Scan for the cell matching the given text and deliver its (x, y) coordinate at center. 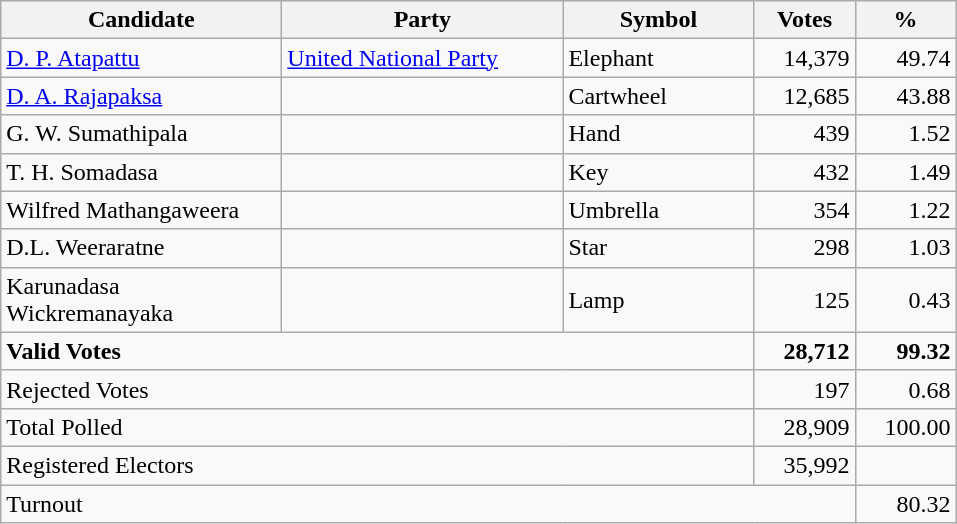
0.43 (906, 300)
United National Party (422, 58)
Registered Electors (378, 465)
1.22 (906, 210)
298 (804, 248)
Valid Votes (378, 351)
28,909 (804, 427)
Candidate (142, 20)
354 (804, 210)
Party (422, 20)
Symbol (658, 20)
125 (804, 300)
Total Polled (378, 427)
Star (658, 248)
Key (658, 172)
28,712 (804, 351)
Rejected Votes (378, 389)
% (906, 20)
43.88 (906, 96)
G. W. Sumathipala (142, 134)
T. H. Somadasa (142, 172)
14,379 (804, 58)
0.68 (906, 389)
Umbrella (658, 210)
D. P. Atapattu (142, 58)
D. A. Rajapaksa (142, 96)
1.03 (906, 248)
Hand (658, 134)
439 (804, 134)
99.32 (906, 351)
197 (804, 389)
1.49 (906, 172)
12,685 (804, 96)
1.52 (906, 134)
35,992 (804, 465)
100.00 (906, 427)
49.74 (906, 58)
80.32 (906, 503)
Karunadasa Wickremanayaka (142, 300)
Votes (804, 20)
Lamp (658, 300)
Turnout (428, 503)
Wilfred Mathangaweera (142, 210)
Elephant (658, 58)
D.L. Weeraratne (142, 248)
Cartwheel (658, 96)
432 (804, 172)
